Return the [x, y] coordinate for the center point of the cell that contains the specified text.  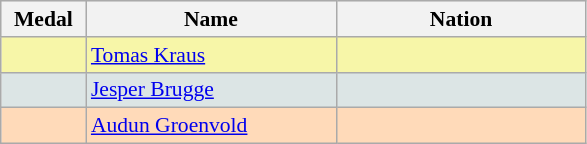
Tomas Kraus [211, 55]
Name [211, 19]
Nation [461, 19]
Jesper Brugge [211, 90]
Audun Groenvold [211, 126]
Medal [44, 19]
